Extract the [X, Y] coordinate from the center of the cell holding the provided text.  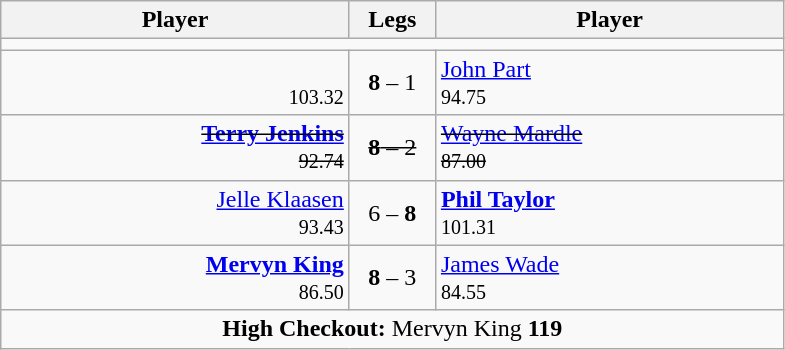
Legs [392, 20]
Mervyn King 86.50 [176, 278]
John Part 94.75 [610, 82]
8 – 1 [392, 82]
103.32 [176, 82]
Wayne Mardle 87.00 [610, 148]
James Wade 84.55 [610, 278]
8 – 2 [392, 148]
High Checkout: Mervyn King 119 [392, 329]
6 – 8 [392, 212]
Phil Taylor 101.31 [610, 212]
Jelle Klaasen 93.43 [176, 212]
8 – 3 [392, 278]
Terry Jenkins 92.74 [176, 148]
